Pinpoint the cell where the given text exists, returning its (x, y) midpoint coordinate. 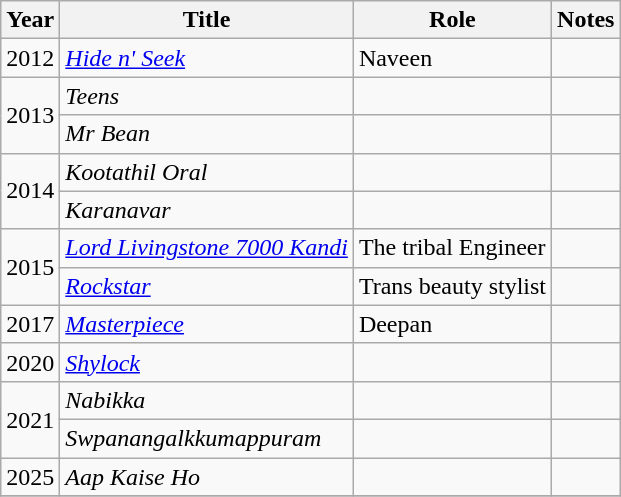
Masterpiece (207, 324)
Naveen (452, 58)
Trans beauty stylist (452, 286)
Swpanangalkkumappuram (207, 438)
The tribal Engineer (452, 248)
Deepan (452, 324)
Aap Kaise Ho (207, 477)
2015 (30, 267)
Teens (207, 96)
Year (30, 20)
Karanavar (207, 210)
Shylock (207, 362)
2013 (30, 115)
2017 (30, 324)
2021 (30, 419)
Hide n' Seek (207, 58)
Mr Bean (207, 134)
2020 (30, 362)
2014 (30, 191)
2025 (30, 477)
2012 (30, 58)
Kootathil Oral (207, 172)
Rockstar (207, 286)
Nabikka (207, 400)
Title (207, 20)
Notes (586, 20)
Lord Livingstone 7000 Kandi (207, 248)
Role (452, 20)
